Find where the given text appears and provide that cell's center as [X, Y] coordinate. 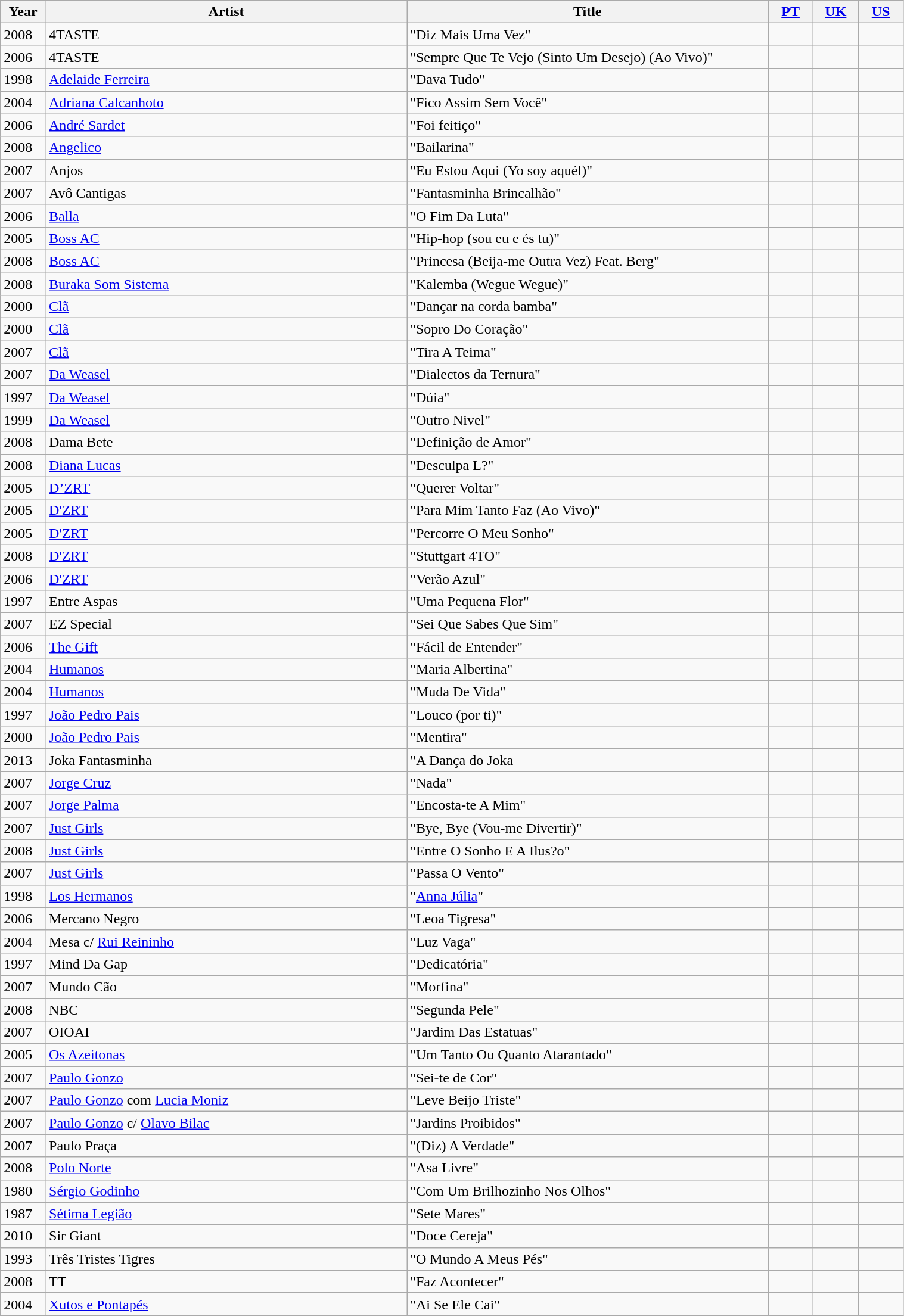
"Nada" [588, 783]
Balla [226, 216]
"Verão Azul" [588, 578]
"Diz Mais Uma Vez" [588, 35]
Jorge Palma [226, 805]
"Fico Assim Sem Você" [588, 102]
The Gift [226, 646]
Mundo Cão [226, 987]
Los Hermanos [226, 896]
OIOAI [226, 1032]
"Uma Pequena Flor" [588, 601]
PT [791, 12]
"Sete Mares" [588, 1214]
"Luz Vaga" [588, 941]
NBC [226, 1010]
"Hip-hop (sou eu e és tu)" [588, 238]
"Jardim Das Estatuas" [588, 1032]
"Entre O Sonho E A Ilus?o" [588, 851]
"Louco (por ti)" [588, 715]
"Passa O Vento" [588, 873]
UK [835, 12]
"Definição de Amor" [588, 443]
Mind Da Gap [226, 964]
"Querer Voltar" [588, 488]
"Leoa Tigresa" [588, 919]
"Dúia" [588, 397]
"Encosta-te A Mim" [588, 805]
"Tira A Teima" [588, 352]
"Outro Nivel" [588, 420]
"Segunda Pele" [588, 1010]
"Dialectos da Ternura" [588, 375]
Paulo Praça [226, 1146]
"Ai Se Ele Cai" [588, 1304]
Adelaide Ferreira [226, 80]
Title [588, 12]
"Doce Cereja" [588, 1236]
"O Mundo A Meus Pés" [588, 1259]
Os Azeitonas [226, 1055]
1999 [23, 420]
US [881, 12]
"Um Tanto Ou Quanto Atarantado" [588, 1055]
Adriana Calcanhoto [226, 102]
Diana Lucas [226, 465]
Paulo Gonzo [226, 1078]
"Muda De Vida" [588, 692]
"Leve Beijo Triste" [588, 1100]
Buraka Som Sistema [226, 284]
1993 [23, 1259]
Paulo Gonzo c/ Olavo Bilac [226, 1123]
Entre Aspas [226, 601]
Mesa c/ Rui Reininho [226, 941]
"Stuttgart 4TO" [588, 556]
"O Fim Da Luta" [588, 216]
"Desculpa L?" [588, 465]
Anjos [226, 170]
EZ Special [226, 624]
D’ZRT [226, 488]
Year [23, 12]
"Sei-te de Cor" [588, 1078]
"Fantasminha Brincalhão" [588, 193]
"Com Um Brilhozinho Nos Olhos" [588, 1191]
Avô Cantigas [226, 193]
"Anna Júlia" [588, 896]
"Dedicatória" [588, 964]
Sérgio Godinho [226, 1191]
"Bailarina" [588, 148]
"Sopro Do Coração" [588, 329]
"Kalemba (Wegue Wegue)" [588, 284]
1980 [23, 1191]
Polo Norte [226, 1168]
"Eu Estou Aqui (Yo soy aquél)" [588, 170]
"Morfina" [588, 987]
"Faz Acontecer" [588, 1281]
Artist [226, 12]
"Fácil de Entender" [588, 646]
"Para Mim Tanto Faz (Ao Vivo)" [588, 511]
"A Dança do Joka [588, 760]
"Dava Tudo" [588, 80]
"Bye, Bye (Vou-me Divertir)" [588, 828]
"Percorre O Meu Sonho" [588, 533]
"Princesa (Beija-me Outra Vez) Feat. Berg" [588, 261]
2013 [23, 760]
"Sempre Que Te Vejo (Sinto Um Desejo) (Ao Vivo)" [588, 57]
Joka Fantasminha [226, 760]
"(Diz) A Verdade" [588, 1146]
Jorge Cruz [226, 783]
"Dançar na corda bamba" [588, 307]
Sir Giant [226, 1236]
Angelico [226, 148]
"Maria Albertina" [588, 670]
2010 [23, 1236]
André Sardet [226, 125]
"Foi feitiço" [588, 125]
Paulo Gonzo com Lucia Moniz [226, 1100]
"Jardins Proibidos" [588, 1123]
Dama Bete [226, 443]
"Mentira" [588, 738]
1987 [23, 1214]
TT [226, 1281]
"Asa Livre" [588, 1168]
Sétima Legião [226, 1214]
"Sei Que Sabes Que Sim" [588, 624]
Três Tristes Tigres [226, 1259]
Xutos e Pontapés [226, 1304]
Mercano Negro [226, 919]
